Capture the cell that displays the provided text and extract its (x, y) central coordinate. 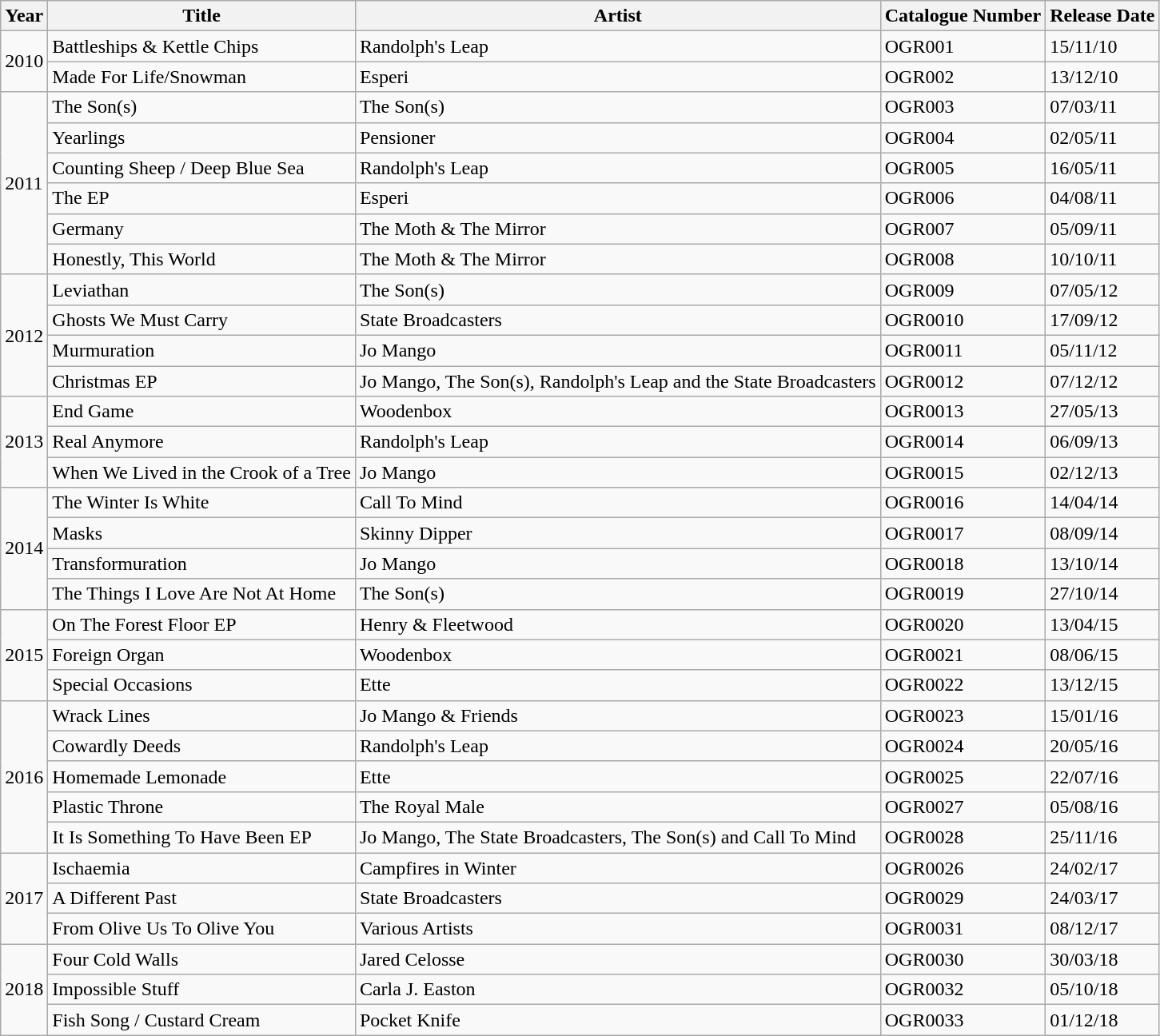
07/03/11 (1102, 107)
OGR0020 (963, 624)
OGR009 (963, 289)
Artist (617, 16)
Counting Sheep / Deep Blue Sea (201, 168)
Leviathan (201, 289)
24/03/17 (1102, 899)
From Olive Us To Olive You (201, 929)
Release Date (1102, 16)
07/05/12 (1102, 289)
15/11/10 (1102, 46)
OGR0017 (963, 533)
15/01/16 (1102, 715)
25/11/16 (1102, 837)
Year (24, 16)
Plastic Throne (201, 807)
Impossible Stuff (201, 990)
OGR0026 (963, 867)
05/11/12 (1102, 350)
OGR001 (963, 46)
OGR002 (963, 77)
Christmas EP (201, 381)
On The Forest Floor EP (201, 624)
Special Occasions (201, 685)
OGR0016 (963, 503)
It Is Something To Have Been EP (201, 837)
Yearlings (201, 137)
OGR0032 (963, 990)
OGR0027 (963, 807)
Jo Mango, The Son(s), Randolph's Leap and the State Broadcasters (617, 381)
The Royal Male (617, 807)
04/08/11 (1102, 198)
Cowardly Deeds (201, 746)
13/12/10 (1102, 77)
Carla J. Easton (617, 990)
Catalogue Number (963, 16)
Wrack Lines (201, 715)
OGR0013 (963, 412)
Made For Life/Snowman (201, 77)
Transformuration (201, 564)
OGR0033 (963, 1020)
20/05/16 (1102, 746)
2013 (24, 442)
2016 (24, 776)
OGR0023 (963, 715)
Masks (201, 533)
Call To Mind (617, 503)
13/10/14 (1102, 564)
Henry & Fleetwood (617, 624)
2018 (24, 990)
The Winter Is White (201, 503)
05/10/18 (1102, 990)
07/12/12 (1102, 381)
08/12/17 (1102, 929)
Four Cold Walls (201, 959)
Fish Song / Custard Cream (201, 1020)
Title (201, 16)
Battleships & Kettle Chips (201, 46)
2017 (24, 898)
05/09/11 (1102, 229)
OGR004 (963, 137)
08/09/14 (1102, 533)
27/10/14 (1102, 594)
Foreign Organ (201, 655)
02/05/11 (1102, 137)
OGR008 (963, 259)
A Different Past (201, 899)
Ghosts We Must Carry (201, 320)
OGR0021 (963, 655)
17/09/12 (1102, 320)
The EP (201, 198)
OGR0014 (963, 442)
10/10/11 (1102, 259)
OGR0024 (963, 746)
End Game (201, 412)
OGR0015 (963, 472)
The Things I Love Are Not At Home (201, 594)
OGR0011 (963, 350)
01/12/18 (1102, 1020)
OGR003 (963, 107)
24/02/17 (1102, 867)
08/06/15 (1102, 655)
Germany (201, 229)
Honestly, This World (201, 259)
Pocket Knife (617, 1020)
OGR005 (963, 168)
02/12/13 (1102, 472)
Homemade Lemonade (201, 776)
Ischaemia (201, 867)
Pensioner (617, 137)
OGR0012 (963, 381)
2014 (24, 548)
When We Lived in the Crook of a Tree (201, 472)
Real Anymore (201, 442)
OGR006 (963, 198)
13/04/15 (1102, 624)
30/03/18 (1102, 959)
Various Artists (617, 929)
13/12/15 (1102, 685)
OGR007 (963, 229)
OGR0010 (963, 320)
Campfires in Winter (617, 867)
Jo Mango, The State Broadcasters, The Son(s) and Call To Mind (617, 837)
Murmuration (201, 350)
14/04/14 (1102, 503)
OGR0029 (963, 899)
OGR0022 (963, 685)
OGR0019 (963, 594)
27/05/13 (1102, 412)
OGR0028 (963, 837)
22/07/16 (1102, 776)
OGR0030 (963, 959)
OGR0031 (963, 929)
Skinny Dipper (617, 533)
OGR0018 (963, 564)
Jo Mango & Friends (617, 715)
05/08/16 (1102, 807)
16/05/11 (1102, 168)
Jared Celosse (617, 959)
2012 (24, 335)
2010 (24, 62)
2015 (24, 655)
06/09/13 (1102, 442)
2011 (24, 183)
OGR0025 (963, 776)
